Extract the [x, y] coordinate from the center of the cell holding the provided text.  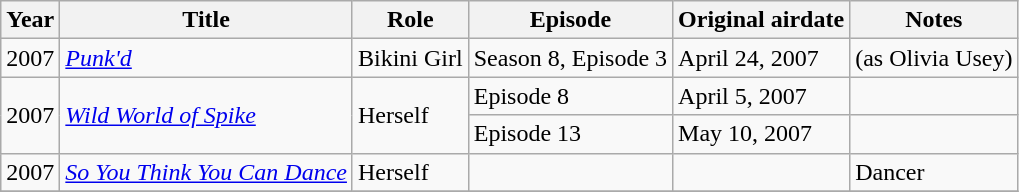
Original airdate [762, 20]
So You Think You Can Dance [206, 172]
Dancer [934, 172]
Season 8, Episode 3 [570, 58]
May 10, 2007 [762, 134]
Bikini Girl [410, 58]
Year [30, 20]
Episode 8 [570, 96]
April 24, 2007 [762, 58]
Episode 13 [570, 134]
Punk'd [206, 58]
(as Olivia Usey) [934, 58]
Wild World of Spike [206, 115]
Role [410, 20]
April 5, 2007 [762, 96]
Title [206, 20]
Notes [934, 20]
Episode [570, 20]
